Search for the cell housing the specified text and yield its [x, y] center coordinate. 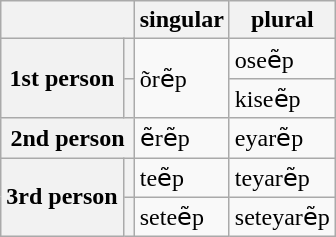
plural [282, 20]
õrẽp [182, 78]
3rd person [62, 198]
teyarẽp [282, 178]
2nd person [68, 138]
seteyarẽp [282, 217]
oseẽp [282, 59]
eyarẽp [282, 138]
1st person [62, 78]
kiseẽp [282, 98]
teẽp [182, 178]
seteẽp [182, 217]
singular [182, 20]
ẽrẽp [182, 138]
